Find where the given text appears and provide that cell's center as [X, Y] coordinate. 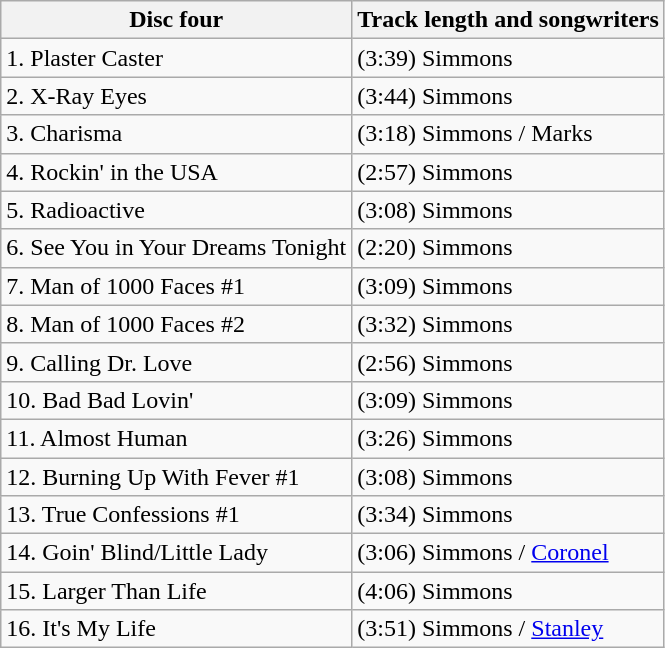
6. See You in Your Dreams Tonight [176, 248]
14. Goin' Blind/Little Lady [176, 553]
13. True Confessions #1 [176, 515]
10. Bad Bad Lovin' [176, 400]
9. Calling Dr. Love [176, 362]
15. Larger Than Life [176, 591]
12. Burning Up With Fever #1 [176, 477]
4. Rockin' in the USA [176, 172]
5. Radioactive [176, 210]
(3:34) Simmons [508, 515]
(3:51) Simmons / Stanley [508, 629]
(3:32) Simmons [508, 324]
7. Man of 1000 Faces #1 [176, 286]
(3:06) Simmons / Coronel [508, 553]
(3:39) Simmons [508, 58]
2. X-Ray Eyes [176, 96]
(2:57) Simmons [508, 172]
Track length and songwriters [508, 20]
16. It's My Life [176, 629]
(2:56) Simmons [508, 362]
(4:06) Simmons [508, 591]
(2:20) Simmons [508, 248]
Disc four [176, 20]
3. Charisma [176, 134]
(3:26) Simmons [508, 438]
8. Man of 1000 Faces #2 [176, 324]
(3:44) Simmons [508, 96]
1. Plaster Caster [176, 58]
11. Almost Human [176, 438]
(3:18) Simmons / Marks [508, 134]
